Output the [X, Y] coordinate of the center of the cell containing the given text.  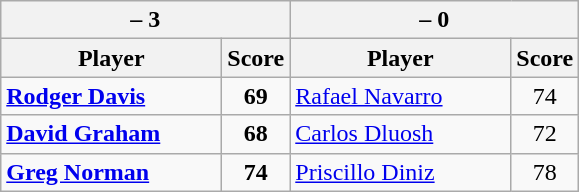
Greg Norman [112, 172]
David Graham [112, 134]
Carlos Dluosh [400, 134]
68 [256, 134]
– 0 [434, 20]
– 3 [146, 20]
Priscillo Diniz [400, 172]
Rafael Navarro [400, 96]
78 [545, 172]
Rodger Davis [112, 96]
72 [545, 134]
69 [256, 96]
